Detect which cell encompasses the target text, then output its (x, y) center coordinate. 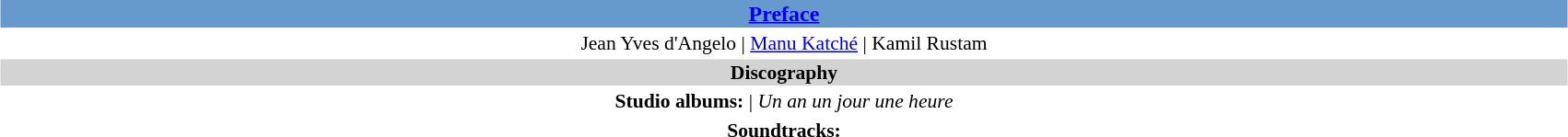
Discography (784, 72)
Jean Yves d'Angelo | Manu Katché | Kamil Rustam (784, 43)
Preface (784, 14)
Studio albums: | Un an un jour une heure (784, 101)
